Scan for the cell matching the given text and deliver its (x, y) coordinate at center. 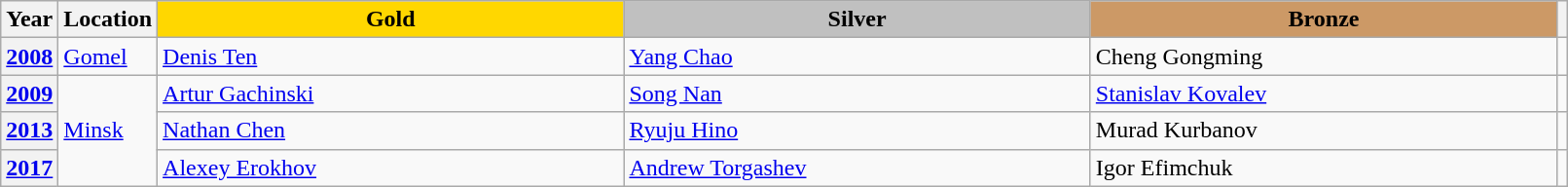
Andrew Torgashev (857, 168)
Location (108, 19)
Stanislav Kovalev (1324, 93)
Nathan Chen (391, 131)
Alexey Erokhov (391, 168)
Yang Chao (857, 56)
Igor Efimchuk (1324, 168)
Murad Kurbanov (1324, 131)
Ryuju Hino (857, 131)
Gold (391, 19)
Silver (857, 19)
Gomel (108, 56)
Artur Gachinski (391, 93)
2017 (29, 168)
Year (29, 19)
Minsk (108, 131)
Cheng Gongming (1324, 56)
Song Nan (857, 93)
2009 (29, 93)
2008 (29, 56)
2013 (29, 131)
Bronze (1324, 19)
Denis Ten (391, 56)
